Output the (x, y) coordinate of the center of the cell containing the given text.  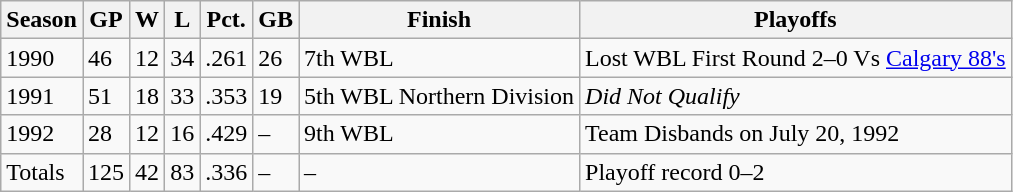
.261 (226, 58)
16 (182, 134)
Totals (42, 172)
51 (106, 96)
GB (276, 20)
125 (106, 172)
26 (276, 58)
L (182, 20)
7th WBL (438, 58)
34 (182, 58)
Pct. (226, 20)
Finish (438, 20)
Playoffs (796, 20)
Season (42, 20)
Team Disbands on July 20, 1992 (796, 134)
Lost WBL First Round 2–0 Vs Calgary 88's (796, 58)
46 (106, 58)
5th WBL Northern Division (438, 96)
Playoff record 0–2 (796, 172)
GP (106, 20)
.429 (226, 134)
42 (148, 172)
1992 (42, 134)
Did Not Qualify (796, 96)
19 (276, 96)
1990 (42, 58)
83 (182, 172)
1991 (42, 96)
28 (106, 134)
W (148, 20)
18 (148, 96)
33 (182, 96)
.336 (226, 172)
.353 (226, 96)
9th WBL (438, 134)
